From the cell containing the given text, extract its center point as (x, y) coordinate. 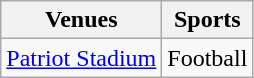
Patriot Stadium (82, 58)
Football (208, 58)
Venues (82, 20)
Sports (208, 20)
